Identify which cell holds the provided text, then report its [x, y] central coordinate. 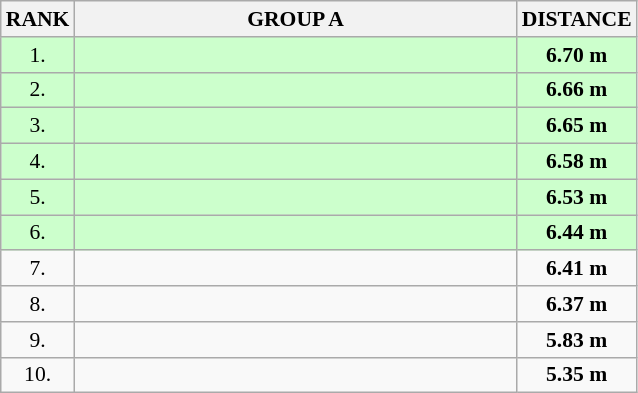
6.44 m [577, 233]
1. [38, 55]
RANK [38, 19]
10. [38, 375]
6.65 m [577, 126]
5.83 m [577, 340]
5. [38, 197]
2. [38, 90]
5.35 m [577, 375]
6.70 m [577, 55]
3. [38, 126]
6.58 m [577, 162]
7. [38, 269]
6.37 m [577, 304]
GROUP A [295, 19]
6. [38, 233]
6.41 m [577, 269]
6.66 m [577, 90]
6.53 m [577, 197]
4. [38, 162]
8. [38, 304]
DISTANCE [577, 19]
9. [38, 340]
